Capture the cell that displays the provided text and extract its [X, Y] central coordinate. 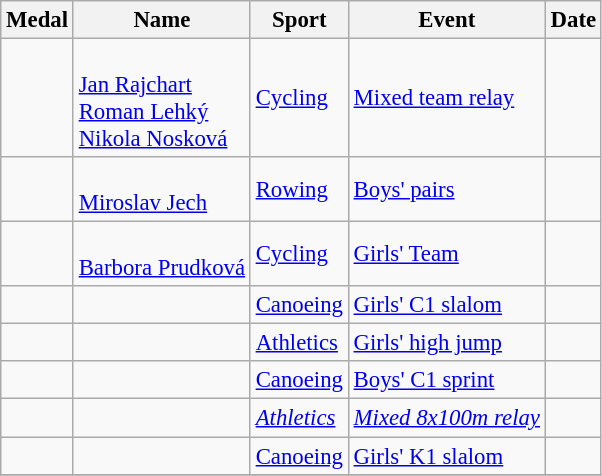
Event [446, 20]
Mixed 8x100m relay [446, 418]
Boys' C1 sprint [446, 381]
Barbora Prudková [162, 254]
Rowing [299, 190]
Mixed team relay [446, 98]
Girls' K1 slalom [446, 456]
Girls' Team [446, 254]
Girls' C1 slalom [446, 305]
Medal [38, 20]
Name [162, 20]
Jan RajchartRoman LehkýNikola Nosková [162, 98]
Girls' high jump [446, 343]
Boys' pairs [446, 190]
Miroslav Jech [162, 190]
Sport [299, 20]
Date [573, 20]
